Capture the cell that displays the provided text and extract its (x, y) central coordinate. 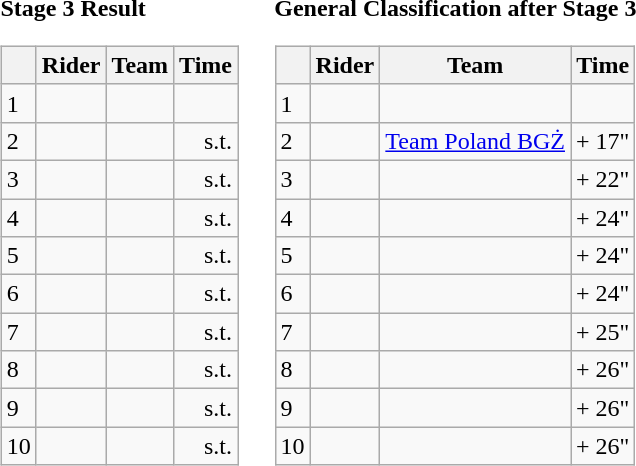
+ 25" (602, 332)
Team Poland BGŻ (476, 141)
+ 22" (602, 179)
+ 17" (602, 141)
